Find where the given text appears and provide that cell's center as (X, Y) coordinate. 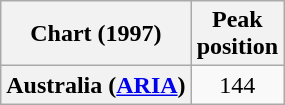
Chart (1997) (96, 34)
Australia (ARIA) (96, 85)
144 (237, 85)
Peakposition (237, 34)
